Output the (X, Y) coordinate of the center of the cell containing the given text.  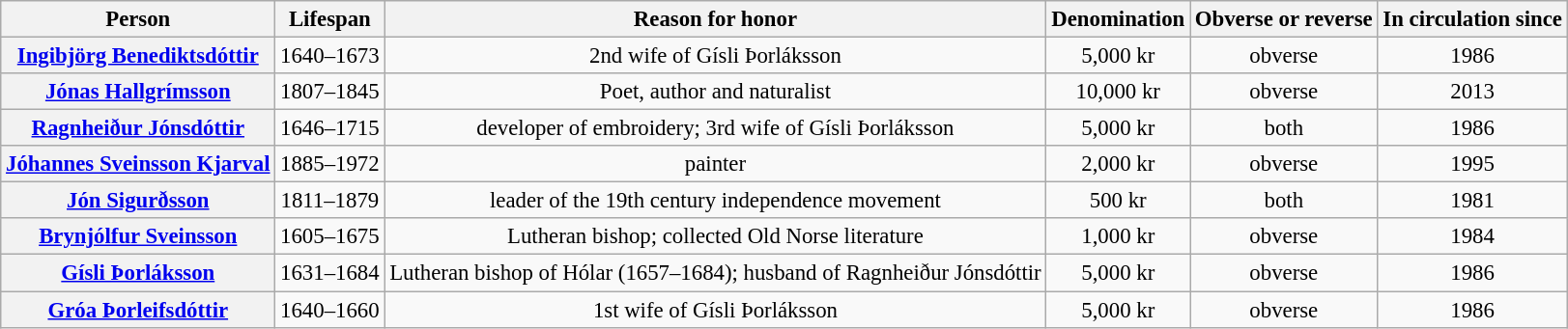
1605–1675 (330, 236)
Denomination (1119, 19)
2nd wife of Gísli Þorláksson (715, 56)
Person (138, 19)
1984 (1472, 236)
Gróa Þorleifsdóttir (138, 310)
Obverse or reverse (1284, 19)
1811–1879 (330, 201)
1995 (1472, 164)
1640–1660 (330, 310)
developer of embroidery; 3rd wife of Gísli Þorláksson (715, 128)
Ingibjörg Benediktsdóttir (138, 56)
Reason for honor (715, 19)
Jón Sigurðsson (138, 201)
2013 (1472, 92)
Jóhannes Sveinsson Kjarval (138, 164)
1631–1684 (330, 273)
Jónas Hallgrímsson (138, 92)
10,000 kr (1119, 92)
1,000 kr (1119, 236)
2,000 kr (1119, 164)
1646–1715 (330, 128)
Lutheran bishop; collected Old Norse literature (715, 236)
Poet, author and naturalist (715, 92)
Lutheran bishop of Hólar (1657–1684); husband of Ragnheiður Jónsdóttir (715, 273)
1640–1673 (330, 56)
500 kr (1119, 201)
Ragnheiður Jónsdóttir (138, 128)
1807–1845 (330, 92)
Lifespan (330, 19)
1981 (1472, 201)
leader of the 19th century independence movement (715, 201)
1st wife of Gísli Þorláksson (715, 310)
Brynjólfur Sveinsson (138, 236)
In circulation since (1472, 19)
1885–1972 (330, 164)
Gísli Þorláksson (138, 273)
painter (715, 164)
